Identify which cell holds the provided text, then report its (x, y) central coordinate. 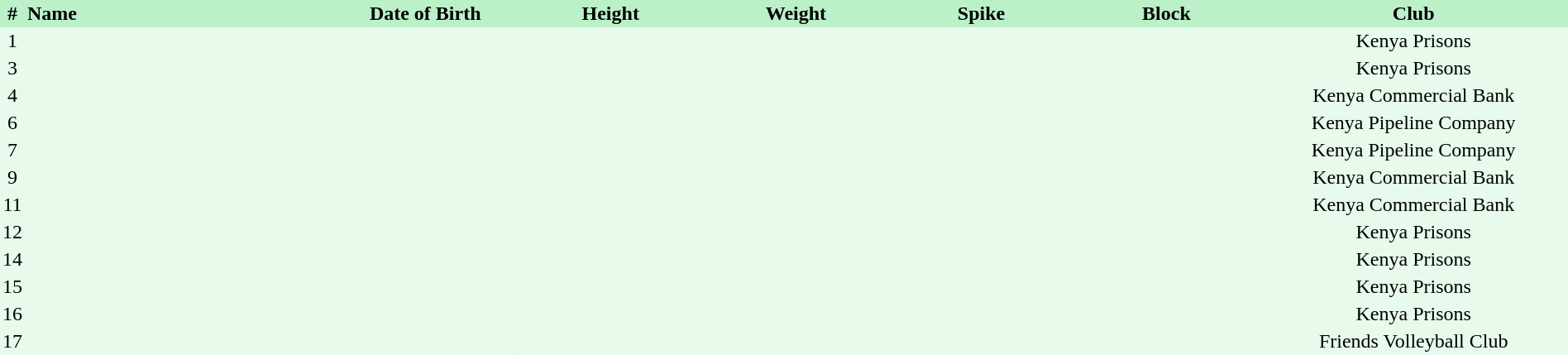
9 (12, 177)
1 (12, 41)
Name (179, 13)
Weight (796, 13)
Block (1166, 13)
12 (12, 232)
7 (12, 151)
Spike (982, 13)
4 (12, 96)
16 (12, 314)
15 (12, 286)
Friends Volleyball Club (1413, 341)
6 (12, 122)
14 (12, 260)
Date of Birth (425, 13)
11 (12, 205)
3 (12, 68)
17 (12, 341)
Club (1413, 13)
Height (610, 13)
# (12, 13)
